Return the [x, y] coordinate for the center point of the cell that contains the specified text.  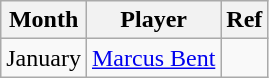
Marcus Bent [153, 58]
Month [44, 20]
Ref [244, 20]
January [44, 58]
Player [153, 20]
